Locate the cell with the specified text and output its [x, y] center coordinate. 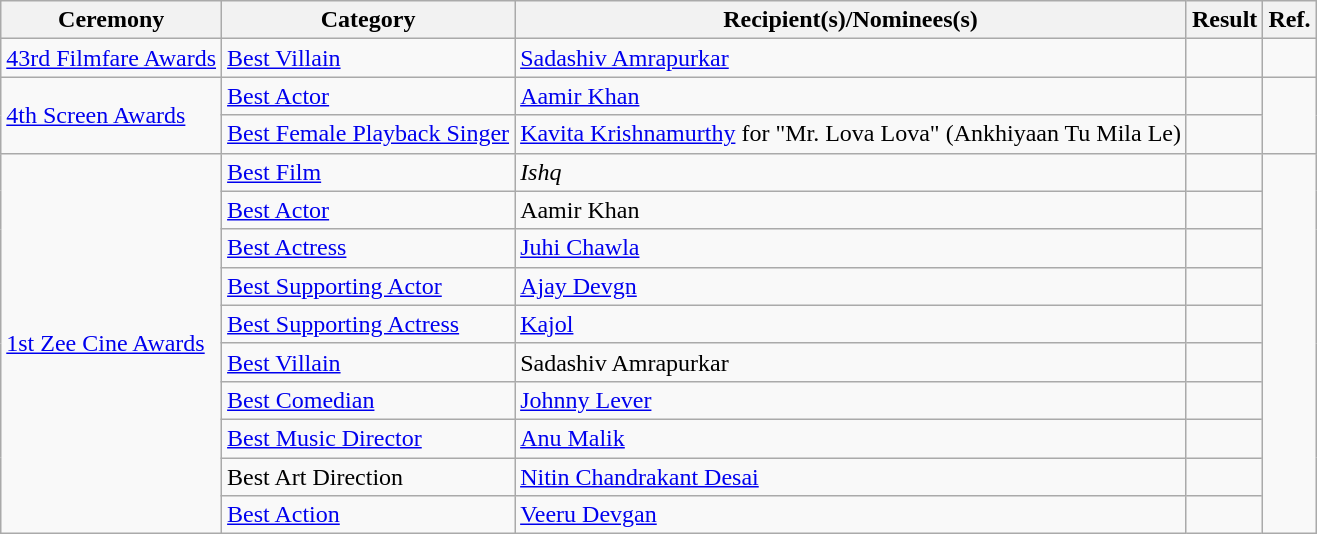
Recipient(s)/Nominees(s) [851, 20]
Best Female Playback Singer [368, 134]
Best Art Direction [368, 477]
Veeru Devgan [851, 515]
Anu Malik [851, 438]
Kajol [851, 324]
1st Zee Cine Awards [112, 344]
Best Supporting Actor [368, 286]
Kavita Krishnamurthy for "Mr. Lova Lova" (Ankhiyaan Tu Mila Le) [851, 134]
Category [368, 20]
Nitin Chandrakant Desai [851, 477]
Best Supporting Actress [368, 324]
4th Screen Awards [112, 115]
Ceremony [112, 20]
Best Action [368, 515]
Ref. [1290, 20]
Best Film [368, 172]
Best Actress [368, 248]
Juhi Chawla [851, 248]
Ishq [851, 172]
Johnny Lever [851, 400]
Best Music Director [368, 438]
Best Comedian [368, 400]
43rd Filmfare Awards [112, 58]
Ajay Devgn [851, 286]
Result [1224, 20]
